Output the [x, y] coordinate of the center of the cell containing the given text.  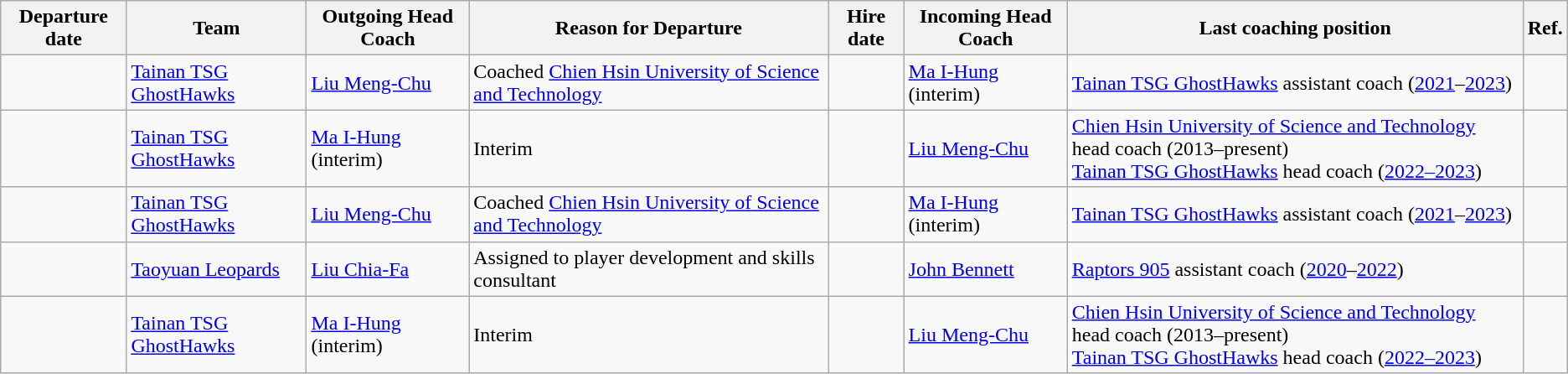
John Bennett [985, 268]
Ref. [1545, 29]
Liu Chia-Fa [388, 268]
Raptors 905 assistant coach (2020–2022) [1295, 268]
Assigned to player development and skills consultant [648, 268]
Incoming Head Coach [985, 29]
Departure date [64, 29]
Hire date [866, 29]
Outgoing Head Coach [388, 29]
Taoyuan Leopards [216, 268]
Reason for Departure [648, 29]
Last coaching position [1295, 29]
Team [216, 29]
